Scan for the cell matching the given text and deliver its [x, y] coordinate at center. 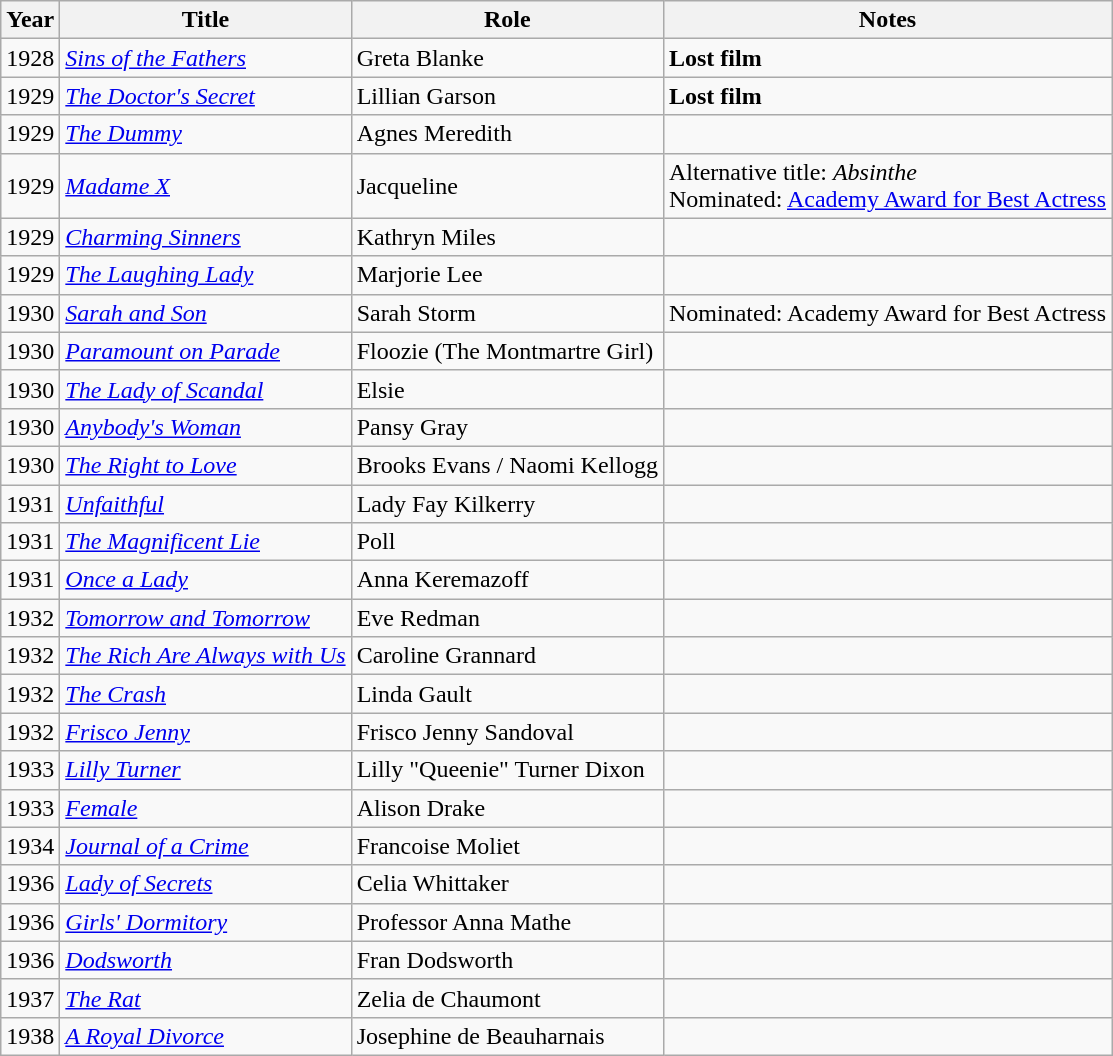
Lillian Garson [507, 96]
Josephine de Beauharnais [507, 1036]
The Rich Are Always with Us [206, 656]
Agnes Meredith [507, 134]
Madame X [206, 186]
Alison Drake [507, 808]
Floozie (The Montmartre Girl) [507, 351]
Jacqueline [507, 186]
Journal of a Crime [206, 846]
1937 [30, 998]
Professor Anna Mathe [507, 922]
Sarah and Son [206, 313]
1928 [30, 58]
The Laughing Lady [206, 275]
The Lady of Scandal [206, 389]
Notes [887, 20]
Zelia de Chaumont [507, 998]
Charming Sinners [206, 237]
Caroline Grannard [507, 656]
Unfaithful [206, 503]
Fran Dodsworth [507, 960]
The Dummy [206, 134]
Dodsworth [206, 960]
Lilly Turner [206, 770]
Kathryn Miles [507, 237]
Elsie [507, 389]
A Royal Divorce [206, 1036]
The Rat [206, 998]
Linda Gault [507, 694]
The Magnificent Lie [206, 542]
Frisco Jenny [206, 732]
Lilly "Queenie" Turner Dixon [507, 770]
Frisco Jenny Sandoval [507, 732]
Tomorrow and Tomorrow [206, 618]
Paramount on Parade [206, 351]
Alternative title: AbsintheNominated: Academy Award for Best Actress [887, 186]
Title [206, 20]
Year [30, 20]
The Right to Love [206, 465]
Lady of Secrets [206, 884]
Sins of the Fathers [206, 58]
Poll [507, 542]
The Doctor's Secret [206, 96]
Brooks Evans / Naomi Kellogg [507, 465]
Marjorie Lee [507, 275]
The Crash [206, 694]
1938 [30, 1036]
Once a Lady [206, 580]
Lady Fay Kilkerry [507, 503]
Anybody's Woman [206, 427]
Female [206, 808]
Eve Redman [507, 618]
Girls' Dormitory [206, 922]
Greta Blanke [507, 58]
Anna Keremazoff [507, 580]
Pansy Gray [507, 427]
Sarah Storm [507, 313]
1934 [30, 846]
Role [507, 20]
Nominated: Academy Award for Best Actress [887, 313]
Francoise Moliet [507, 846]
Celia Whittaker [507, 884]
